Extract the [X, Y] coordinate from the center of the cell holding the provided text.  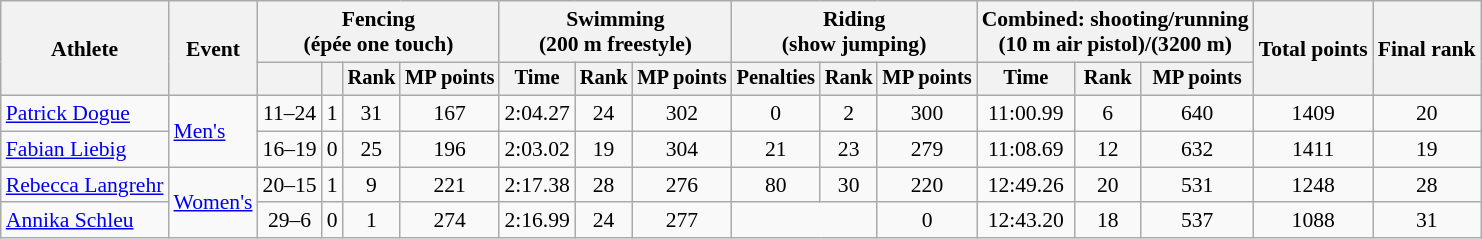
640 [1198, 114]
30 [849, 185]
276 [682, 185]
20–15 [290, 185]
531 [1198, 185]
Fencing(épée one touch) [379, 32]
Women's [212, 202]
279 [926, 150]
Men's [212, 132]
18 [1108, 221]
11:00.99 [1026, 114]
Event [212, 48]
1409 [1314, 114]
221 [450, 185]
Patrick Dogue [85, 114]
12:49.26 [1026, 185]
12 [1108, 150]
2:04.27 [536, 114]
21 [776, 150]
Annika Schleu [85, 221]
11–24 [290, 114]
304 [682, 150]
Athlete [85, 48]
11:08.69 [1026, 150]
Rebecca Langrehr [85, 185]
9 [372, 185]
300 [926, 114]
80 [776, 185]
2:17.38 [536, 185]
Total points [1314, 48]
196 [450, 150]
25 [372, 150]
Penalties [776, 79]
23 [849, 150]
277 [682, 221]
537 [1198, 221]
Fabian Liebig [85, 150]
1411 [1314, 150]
1248 [1314, 185]
2 [849, 114]
2:03.02 [536, 150]
1088 [1314, 221]
12:43.20 [1026, 221]
2:16.99 [536, 221]
16–19 [290, 150]
Combined: shooting/running(10 m air pistol)/(3200 m) [1116, 32]
302 [682, 114]
Riding(show jumping) [854, 32]
274 [450, 221]
Final rank [1427, 48]
Swimming(200 m freestyle) [615, 32]
632 [1198, 150]
29–6 [290, 221]
167 [450, 114]
220 [926, 185]
6 [1108, 114]
